Determine the [x, y] coordinate at the center of the cell enclosing the given text.  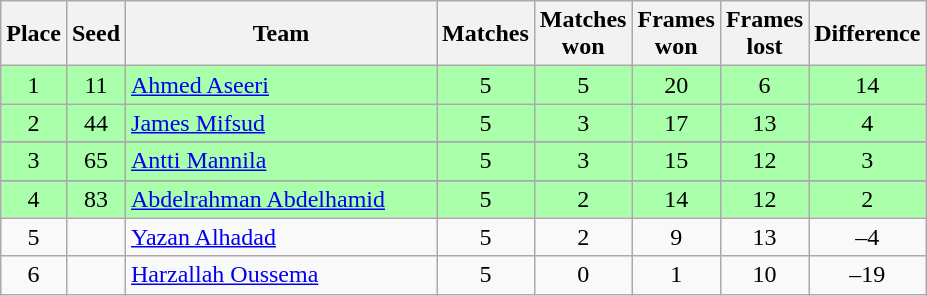
15 [676, 161]
44 [96, 123]
Team [282, 34]
Matches [486, 34]
Antti Mannila [282, 161]
Place [34, 34]
Matches won [583, 34]
0 [583, 275]
Frames lost [764, 34]
20 [676, 85]
83 [96, 199]
Difference [868, 34]
Abdelrahman Abdelhamid [282, 199]
Harzallah Oussema [282, 275]
10 [764, 275]
9 [676, 237]
17 [676, 123]
65 [96, 161]
Seed [96, 34]
Ahmed Aseeri [282, 85]
Yazan Alhadad [282, 237]
–19 [868, 275]
James Mifsud [282, 123]
Frames won [676, 34]
11 [96, 85]
–4 [868, 237]
